Return [x, y] of the center of cell containing provided text 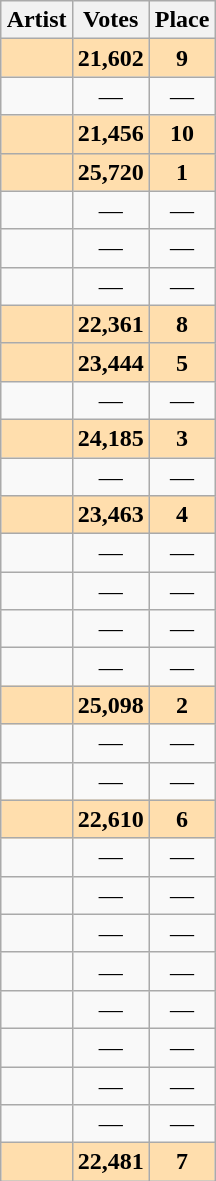
8 [182, 324]
21,456 [110, 134]
Votes [110, 20]
22,481 [110, 1162]
6 [182, 819]
5 [182, 362]
25,098 [110, 705]
3 [182, 438]
4 [182, 515]
22,610 [110, 819]
Artist [36, 20]
25,720 [110, 172]
10 [182, 134]
22,361 [110, 324]
7 [182, 1162]
23,444 [110, 362]
23,463 [110, 515]
21,602 [110, 58]
24,185 [110, 438]
9 [182, 58]
Place [182, 20]
1 [182, 172]
2 [182, 705]
